Return the [x, y] coordinate for the center point of the cell that contains the specified text.  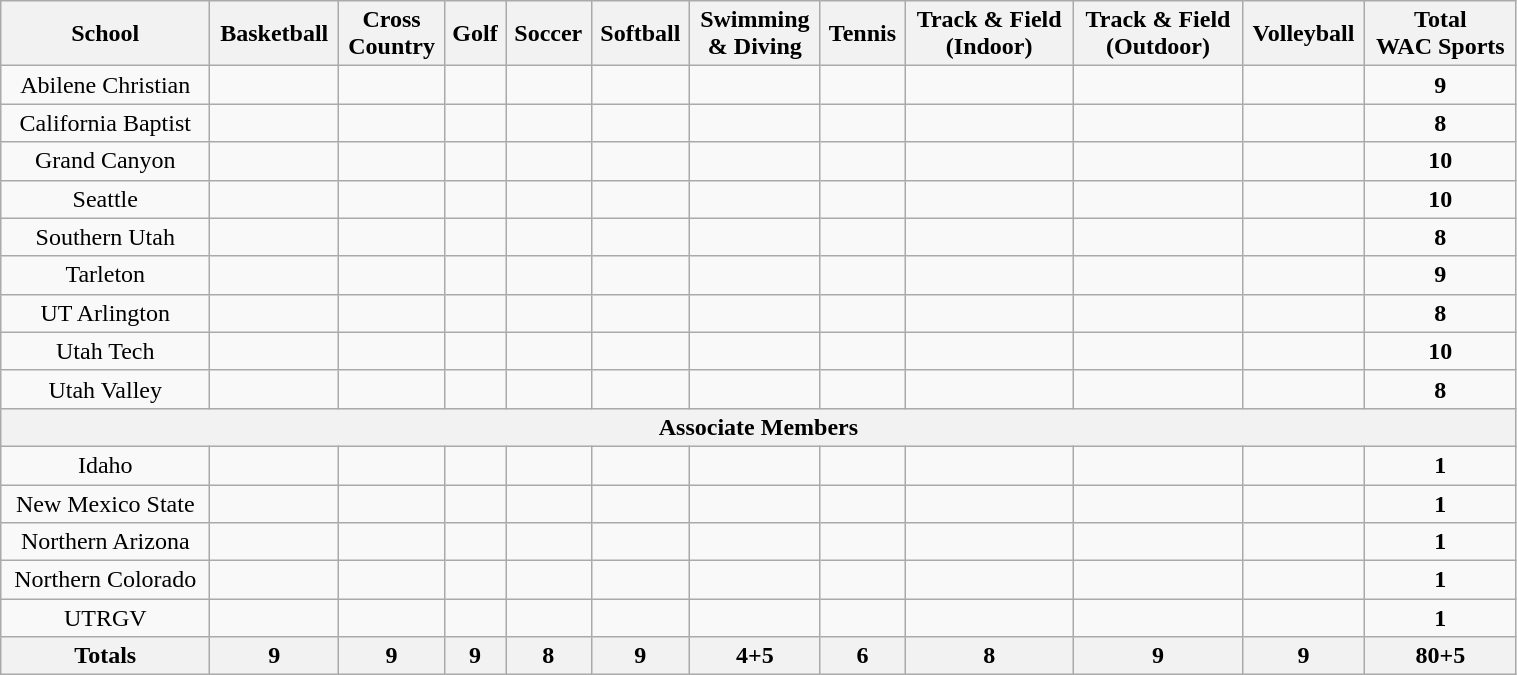
Northern Arizona [106, 542]
Abilene Christian [106, 85]
CrossCountry [392, 34]
California Baptist [106, 123]
Basketball [274, 34]
Track & Field(Outdoor) [1158, 34]
Associate Members [758, 427]
6 [862, 656]
Softball [640, 34]
Northern Colorado [106, 580]
Southern Utah [106, 237]
Seattle [106, 199]
Tennis [862, 34]
Totals [106, 656]
TotalWAC Sports [1440, 34]
Utah Valley [106, 389]
Tarleton [106, 275]
UT Arlington [106, 313]
80+5 [1440, 656]
Idaho [106, 465]
New Mexico State [106, 503]
Utah Tech [106, 351]
School [106, 34]
Soccer [549, 34]
Track & Field(Indoor) [990, 34]
4+5 [755, 656]
Volleyball [1303, 34]
Swimming& Diving [755, 34]
UTRGV [106, 618]
Golf [474, 34]
Grand Canyon [106, 161]
